Pinpoint the cell where the given text exists, returning its [x, y] midpoint coordinate. 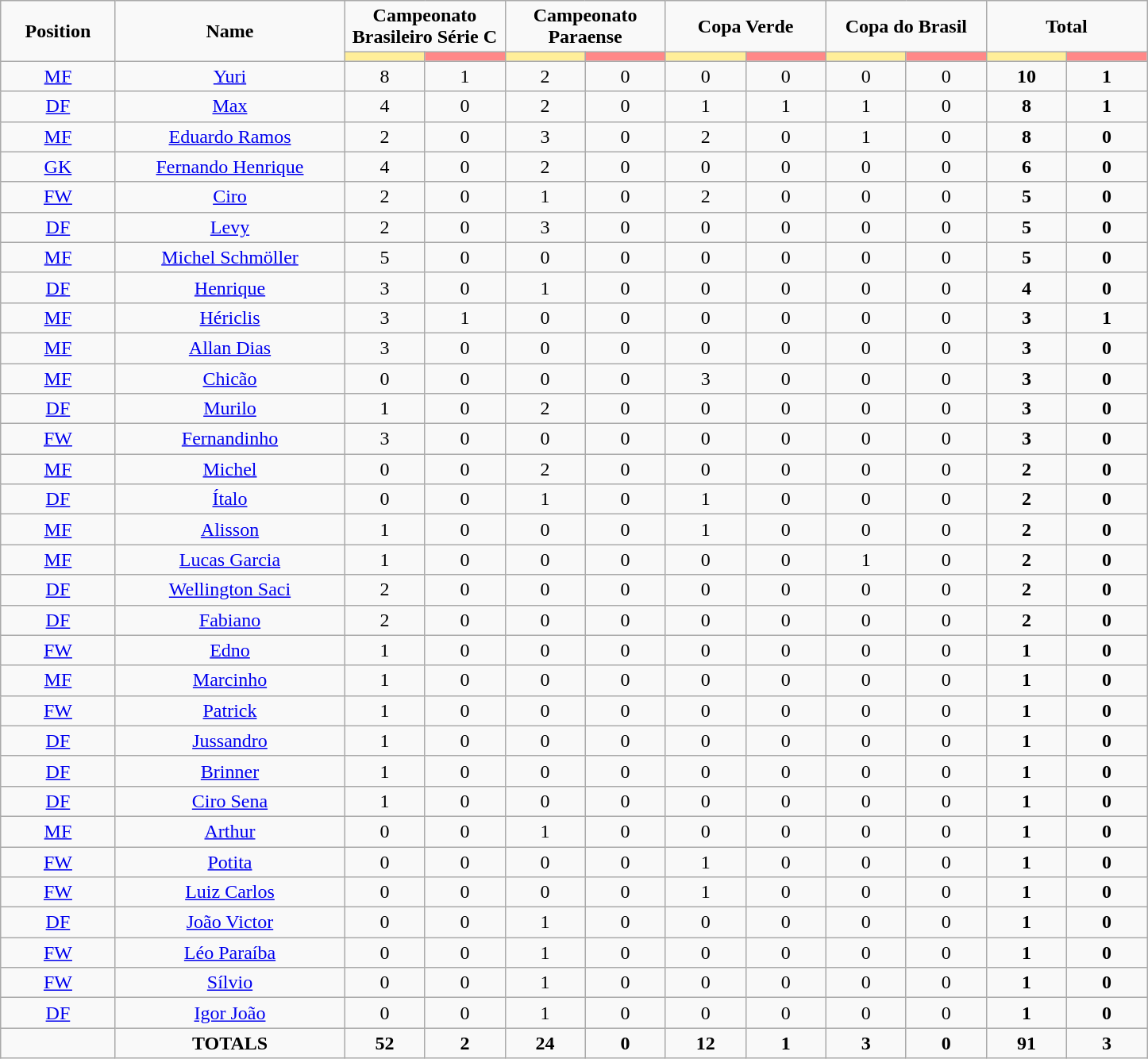
Copa Verde [745, 27]
91 [1026, 1043]
Yuri [230, 76]
Alisson [230, 529]
Luiz Carlos [230, 892]
Copa do Brasil [906, 27]
Michel Schmöller [230, 257]
Fernandinho [230, 439]
Murilo [230, 409]
Ítalo [230, 499]
Ciro [230, 197]
Marcinho [230, 680]
Henrique [230, 287]
Léo Paraíba [230, 953]
Hériclis [230, 318]
Jussandro [230, 741]
Campeonato Paraense [585, 27]
Ciro Sena [230, 801]
João Victor [230, 922]
Brinner [230, 771]
Levy [230, 227]
Arthur [230, 831]
Fernando Henrique [230, 167]
Max [230, 106]
Michel [230, 469]
Total [1066, 27]
Edno [230, 650]
Lucas Garcia [230, 560]
12 [705, 1043]
Igor João [230, 1013]
Patrick [230, 710]
24 [545, 1043]
Wellington Saci [230, 590]
Position [58, 31]
Chicão [230, 379]
10 [1026, 76]
Fabiano [230, 620]
GK [58, 167]
6 [1026, 167]
TOTALS [230, 1043]
Allan Dias [230, 348]
Potita [230, 861]
Sílvio [230, 983]
Campeonato Brasileiro Série C [425, 27]
Name [230, 31]
Eduardo Ramos [230, 137]
52 [384, 1043]
